Return (x, y) of the center of cell containing provided text 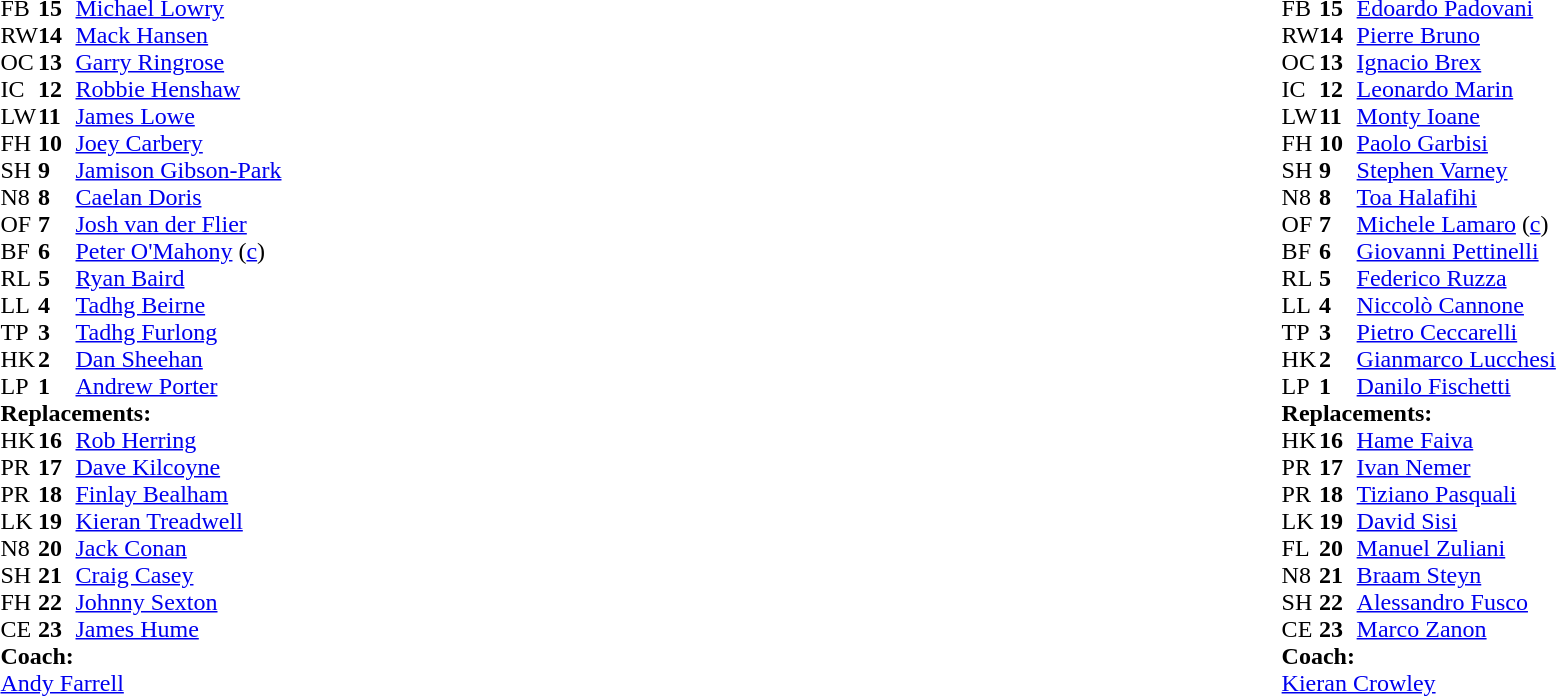
Dave Kilcoyne (179, 468)
Finlay Bealham (179, 494)
Alessandro Fusco (1456, 602)
Gianmarco Lucchesi (1456, 360)
Craig Casey (179, 576)
Garry Ringrose (179, 62)
Ivan Nemer (1456, 468)
Hame Faiva (1456, 440)
Niccolò Cannone (1456, 306)
Ryan Baird (179, 278)
Michele Lamaro (c) (1456, 224)
Peter O'Mahony (c) (179, 252)
Andrew Porter (179, 386)
Kieran Treadwell (179, 522)
Leonardo Marin (1456, 90)
Tadhg Furlong (179, 332)
James Hume (179, 630)
Manuel Zuliani (1456, 548)
FL (1301, 548)
Tadhg Beirne (179, 306)
Rob Herring (179, 440)
Tiziano Pasquali (1456, 494)
Ignacio Brex (1456, 62)
Joey Carbery (179, 144)
Pietro Ceccarelli (1456, 332)
Caelan Doris (179, 198)
Jamison Gibson-Park (179, 170)
Dan Sheehan (179, 360)
Federico Ruzza (1456, 278)
David Sisi (1456, 522)
Johnny Sexton (179, 602)
Jack Conan (179, 548)
Pierre Bruno (1456, 36)
Paolo Garbisi (1456, 144)
Danilo Fischetti (1456, 386)
Toa Halafihi (1456, 198)
James Lowe (179, 116)
Giovanni Pettinelli (1456, 252)
Robbie Henshaw (179, 90)
Braam Steyn (1456, 576)
Mack Hansen (179, 36)
Marco Zanon (1456, 630)
Stephen Varney (1456, 170)
Josh van der Flier (179, 224)
Monty Ioane (1456, 116)
